Search for the cell housing the specified text and yield its [x, y] center coordinate. 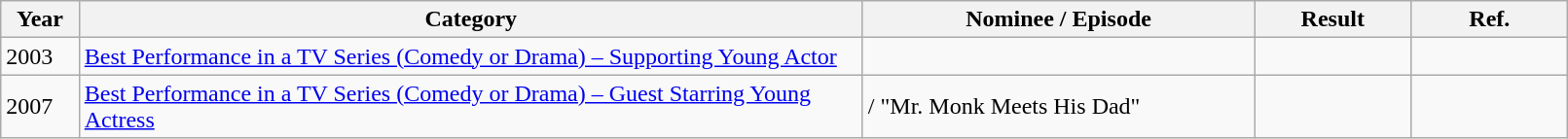
Result [1333, 19]
/ "Mr. Monk Meets His Dad" [1059, 107]
Best Performance in a TV Series (Comedy or Drama) – Supporting Young Actor [471, 56]
2007 [40, 107]
Best Performance in a TV Series (Comedy or Drama) – Guest Starring Young Actress [471, 107]
Category [471, 19]
Ref. [1489, 19]
2003 [40, 56]
Year [40, 19]
Nominee / Episode [1059, 19]
